Output the (x, y) coordinate of the center of the cell containing the given text.  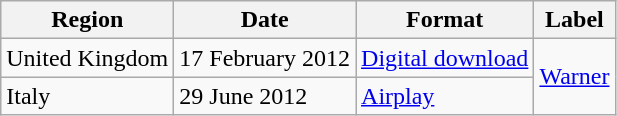
Warner (574, 77)
United Kingdom (88, 58)
Format (445, 20)
Digital download (445, 58)
Italy (88, 96)
29 June 2012 (265, 96)
Label (574, 20)
Date (265, 20)
17 February 2012 (265, 58)
Region (88, 20)
Airplay (445, 96)
